Locate the cell with the specified text and output its (x, y) center coordinate. 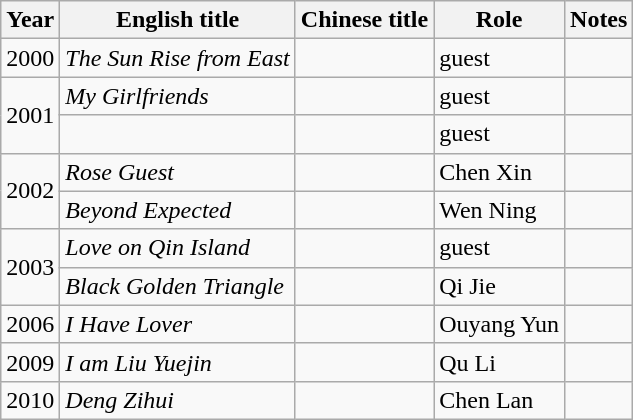
2009 (30, 362)
The Sun Rise from East (178, 58)
Role (500, 20)
2003 (30, 267)
Year (30, 20)
2000 (30, 58)
Qu Li (500, 362)
Rose Guest (178, 172)
Notes (599, 20)
I Have Lover (178, 324)
2002 (30, 191)
2010 (30, 400)
Wen Ning (500, 210)
Ouyang Yun (500, 324)
Beyond Expected (178, 210)
Chen Xin (500, 172)
Qi Jie (500, 286)
Deng Zihui (178, 400)
2001 (30, 115)
2006 (30, 324)
My Girlfriends (178, 96)
Love on Qin Island (178, 248)
Chen Lan (500, 400)
Black Golden Triangle (178, 286)
I am Liu Yuejin (178, 362)
English title (178, 20)
Chinese title (364, 20)
